Capture the cell that displays the provided text and extract its [x, y] central coordinate. 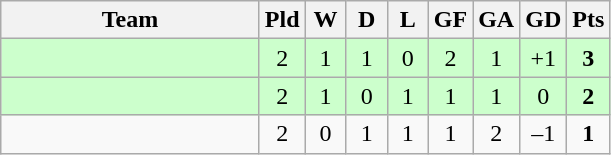
D [366, 20]
GF [450, 20]
GD [544, 20]
–1 [544, 134]
Pld [282, 20]
Pts [588, 20]
3 [588, 58]
+1 [544, 58]
W [326, 20]
Team [130, 20]
GA [496, 20]
L [408, 20]
